Pinpoint the cell where the given text exists, returning its [X, Y] midpoint coordinate. 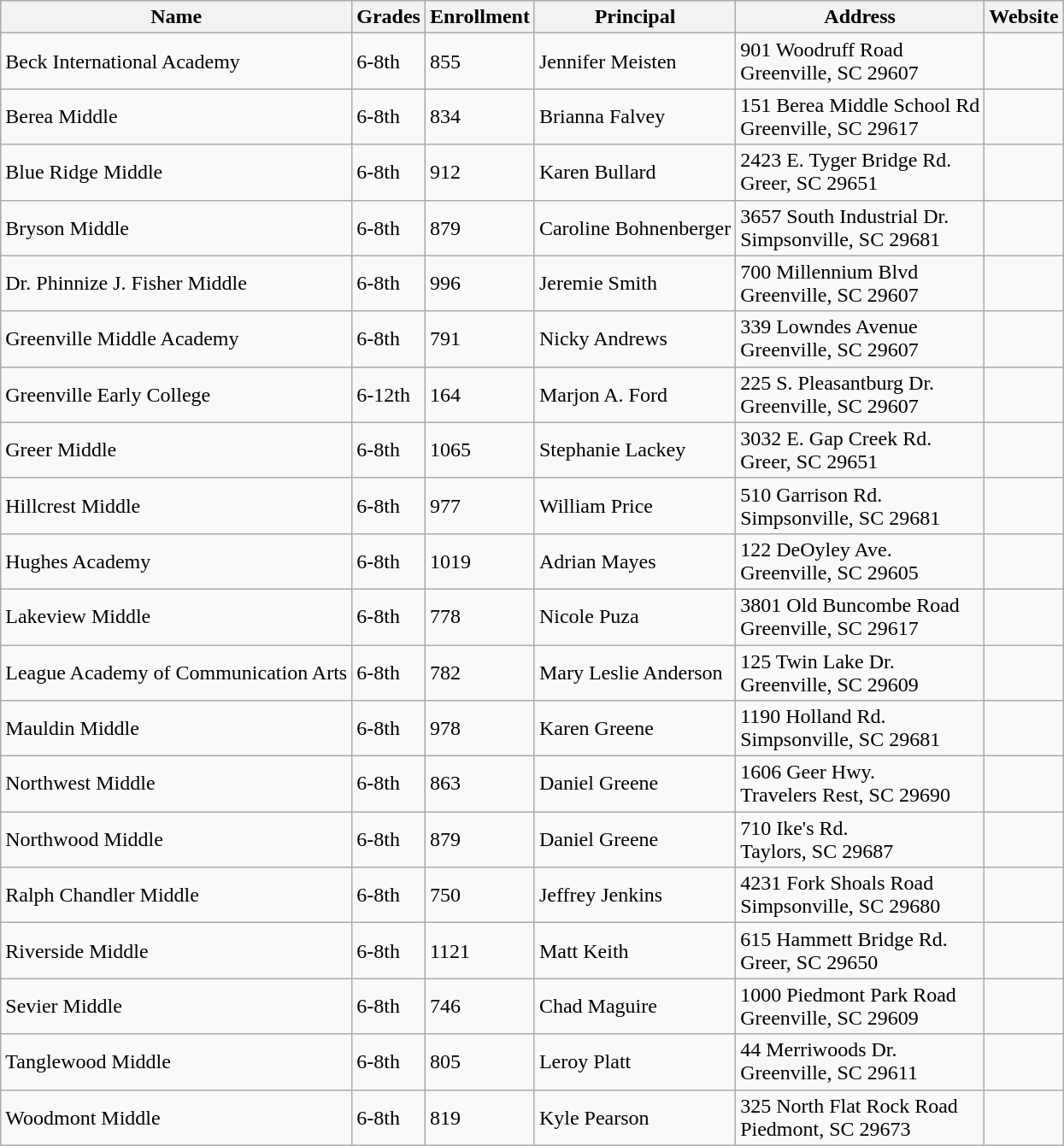
Lakeview Middle [176, 617]
Greenville Early College [176, 395]
Marjon A. Ford [634, 395]
325 North Flat Rock RoadPiedmont, SC 29673 [860, 1118]
6-12th [389, 395]
Jennifer Meisten [634, 62]
834 [479, 116]
3032 E. Gap Creek Rd.Greer, SC 29651 [860, 450]
4231 Fork Shoals RoadSimpsonville, SC 29680 [860, 896]
Matt Keith [634, 950]
778 [479, 617]
Jeffrey Jenkins [634, 896]
164 [479, 395]
151 Berea Middle School RdGreenville, SC 29617 [860, 116]
855 [479, 62]
Address [860, 17]
1065 [479, 450]
William Price [634, 506]
Blue Ridge Middle [176, 173]
Adrian Mayes [634, 561]
339 Lowndes AvenueGreenville, SC 29607 [860, 338]
Karen Bullard [634, 173]
746 [479, 1007]
782 [479, 672]
977 [479, 506]
44 Merriwoods Dr.Greenville, SC 29611 [860, 1061]
Stephanie Lackey [634, 450]
750 [479, 896]
Ralph Chandler Middle [176, 896]
996 [479, 284]
Grades [389, 17]
3657 South Industrial Dr.Simpsonville, SC 29681 [860, 227]
Name [176, 17]
Dr. Phinnize J. Fisher Middle [176, 284]
Woodmont Middle [176, 1118]
3801 Old Buncombe RoadGreenville, SC 29617 [860, 617]
978 [479, 728]
Beck International Academy [176, 62]
Berea Middle [176, 116]
1190 Holland Rd.Simpsonville, SC 29681 [860, 728]
Bryson Middle [176, 227]
Hughes Academy [176, 561]
2423 E. Tyger Bridge Rd.Greer, SC 29651 [860, 173]
510 Garrison Rd.Simpsonville, SC 29681 [860, 506]
Chad Maguire [634, 1007]
Sevier Middle [176, 1007]
710 Ike's Rd.Taylors, SC 29687 [860, 839]
791 [479, 338]
Greenville Middle Academy [176, 338]
Nicole Puza [634, 617]
615 Hammett Bridge Rd.Greer, SC 29650 [860, 950]
225 S. Pleasantburg Dr.Greenville, SC 29607 [860, 395]
1606 Geer Hwy.Travelers Rest, SC 29690 [860, 785]
Nicky Andrews [634, 338]
Website [1024, 17]
Enrollment [479, 17]
122 DeOyley Ave.Greenville, SC 29605 [860, 561]
Mauldin Middle [176, 728]
Caroline Bohnenberger [634, 227]
1000 Piedmont Park RoadGreenville, SC 29609 [860, 1007]
863 [479, 785]
125 Twin Lake Dr.Greenville, SC 29609 [860, 672]
912 [479, 173]
1121 [479, 950]
Hillcrest Middle [176, 506]
Tanglewood Middle [176, 1061]
Northwest Middle [176, 785]
819 [479, 1118]
805 [479, 1061]
700 Millennium BlvdGreenville, SC 29607 [860, 284]
Riverside Middle [176, 950]
League Academy of Communication Arts [176, 672]
Karen Greene [634, 728]
901 Woodruff RoadGreenville, SC 29607 [860, 62]
Kyle Pearson [634, 1118]
Brianna Falvey [634, 116]
Jeremie Smith [634, 284]
Mary Leslie Anderson [634, 672]
Greer Middle [176, 450]
1019 [479, 561]
Leroy Platt [634, 1061]
Principal [634, 17]
Northwood Middle [176, 839]
